Scan for the cell matching the given text and deliver its [x, y] coordinate at center. 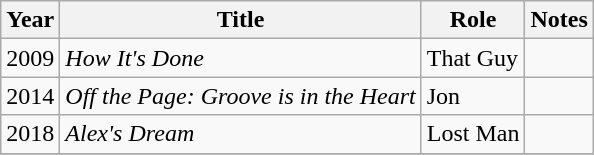
How It's Done [240, 58]
Off the Page: Groove is in the Heart [240, 96]
Title [240, 20]
2009 [30, 58]
2014 [30, 96]
Lost Man [473, 134]
Role [473, 20]
Alex's Dream [240, 134]
Jon [473, 96]
That Guy [473, 58]
2018 [30, 134]
Notes [559, 20]
Year [30, 20]
